Find where the given text appears and provide that cell's center as (x, y) coordinate. 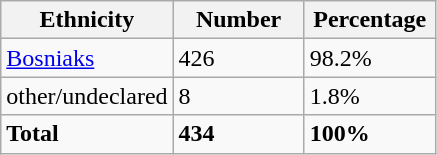
426 (238, 58)
1.8% (370, 96)
100% (370, 134)
Ethnicity (87, 20)
434 (238, 134)
8 (238, 96)
98.2% (370, 58)
other/undeclared (87, 96)
Total (87, 134)
Percentage (370, 20)
Bosniaks (87, 58)
Number (238, 20)
